Output the [x, y] coordinate of the center of the cell containing the given text.  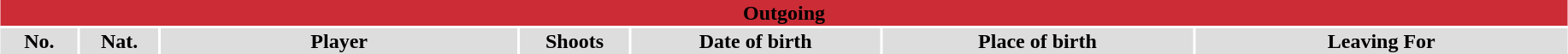
Outgoing [783, 13]
Leaving For [1382, 41]
Player [339, 41]
Place of birth [1038, 41]
Date of birth [755, 41]
Nat. [120, 41]
Shoots [575, 41]
No. [39, 41]
